Find where the given text appears and provide that cell's center as [X, Y] coordinate. 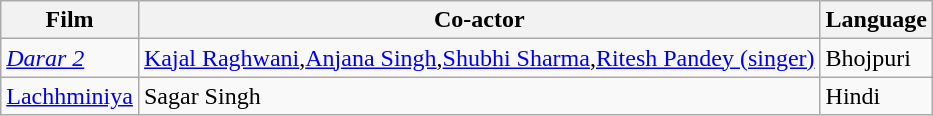
Film [70, 20]
Darar 2 [70, 58]
Lachhminiya [70, 96]
Bhojpuri [876, 58]
Co-actor [479, 20]
Hindi [876, 96]
Kajal Raghwani,Anjana Singh,Shubhi Sharma,Ritesh Pandey (singer) [479, 58]
Sagar Singh [479, 96]
Language [876, 20]
